Return (x, y) of the center of cell containing provided text 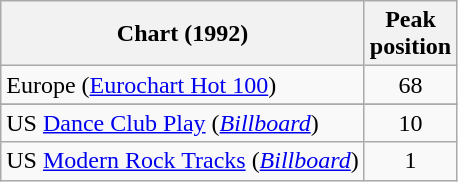
US Dance Club Play (Billboard) (183, 123)
10 (410, 123)
US Modern Rock Tracks (Billboard) (183, 161)
Europe (Eurochart Hot 100) (183, 85)
68 (410, 85)
Chart (1992) (183, 34)
1 (410, 161)
Peakposition (410, 34)
